Return the (X, Y) coordinate for the center point of the cell that contains the specified text.  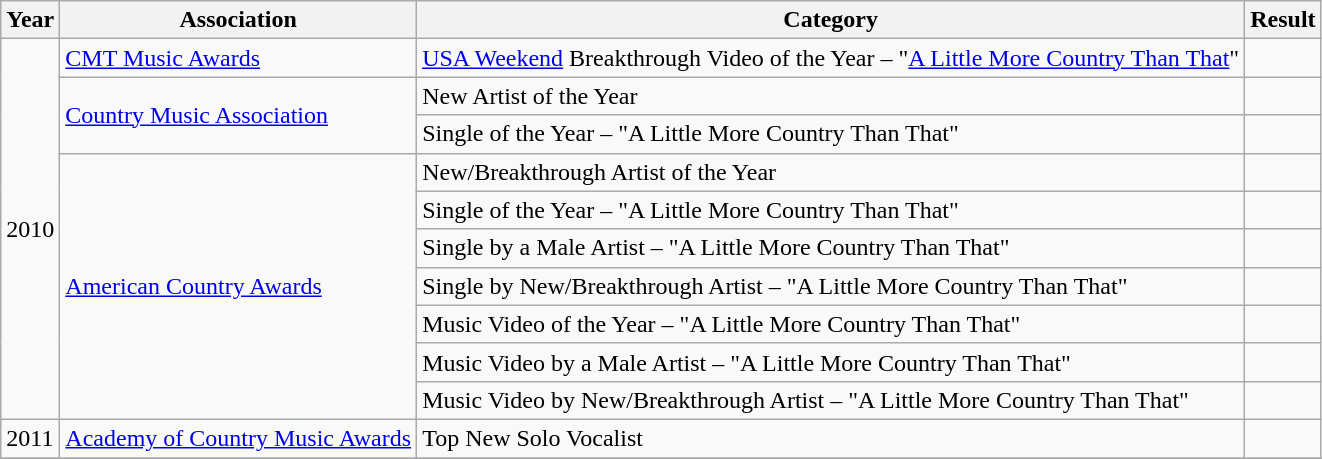
CMT Music Awards (238, 58)
2010 (30, 230)
Year (30, 20)
Association (238, 20)
Music Video by New/Breakthrough Artist – "A Little More Country Than That" (831, 400)
Music Video by a Male Artist – "A Little More Country Than That" (831, 362)
Single by a Male Artist – "A Little More Country Than That" (831, 248)
2011 (30, 438)
American Country Awards (238, 286)
Academy of Country Music Awards (238, 438)
New/Breakthrough Artist of the Year (831, 172)
Top New Solo Vocalist (831, 438)
Music Video of the Year – "A Little More Country Than That" (831, 324)
Category (831, 20)
New Artist of the Year (831, 96)
Single by New/Breakthrough Artist – "A Little More Country Than That" (831, 286)
USA Weekend Breakthrough Video of the Year – "A Little More Country Than That" (831, 58)
Country Music Association (238, 115)
Result (1283, 20)
